Capture the cell that displays the provided text and extract its (x, y) central coordinate. 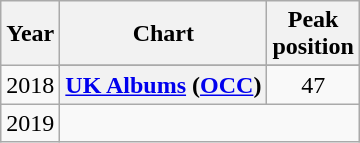
Year (30, 34)
UK Albums (OCC) (164, 85)
Chart (164, 34)
2018 (30, 85)
47 (313, 85)
2019 (30, 123)
Peakposition (313, 34)
